For the text-containing cell, return its midpoint in (x, y) coordinate format. 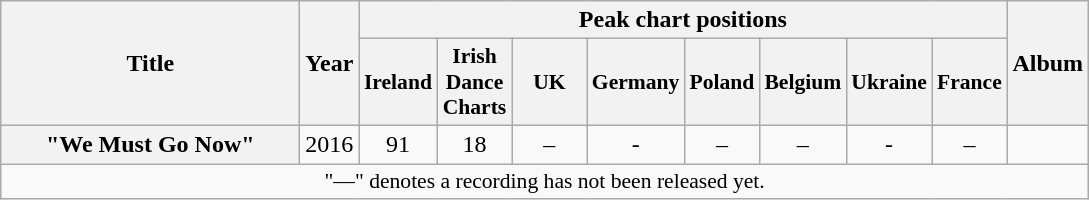
18 (474, 144)
"—" denotes a recording has not been released yet. (545, 182)
Title (150, 64)
Belgium (802, 82)
Irish Dance Charts (474, 82)
91 (398, 144)
"We Must Go Now" (150, 144)
Poland (722, 82)
Album (1048, 64)
Peak chart positions (683, 20)
UK (550, 82)
Ukraine (889, 82)
France (970, 82)
2016 (330, 144)
Germany (636, 82)
Year (330, 64)
Ireland (398, 82)
